Identify which cell holds the provided text, then report its [X, Y] central coordinate. 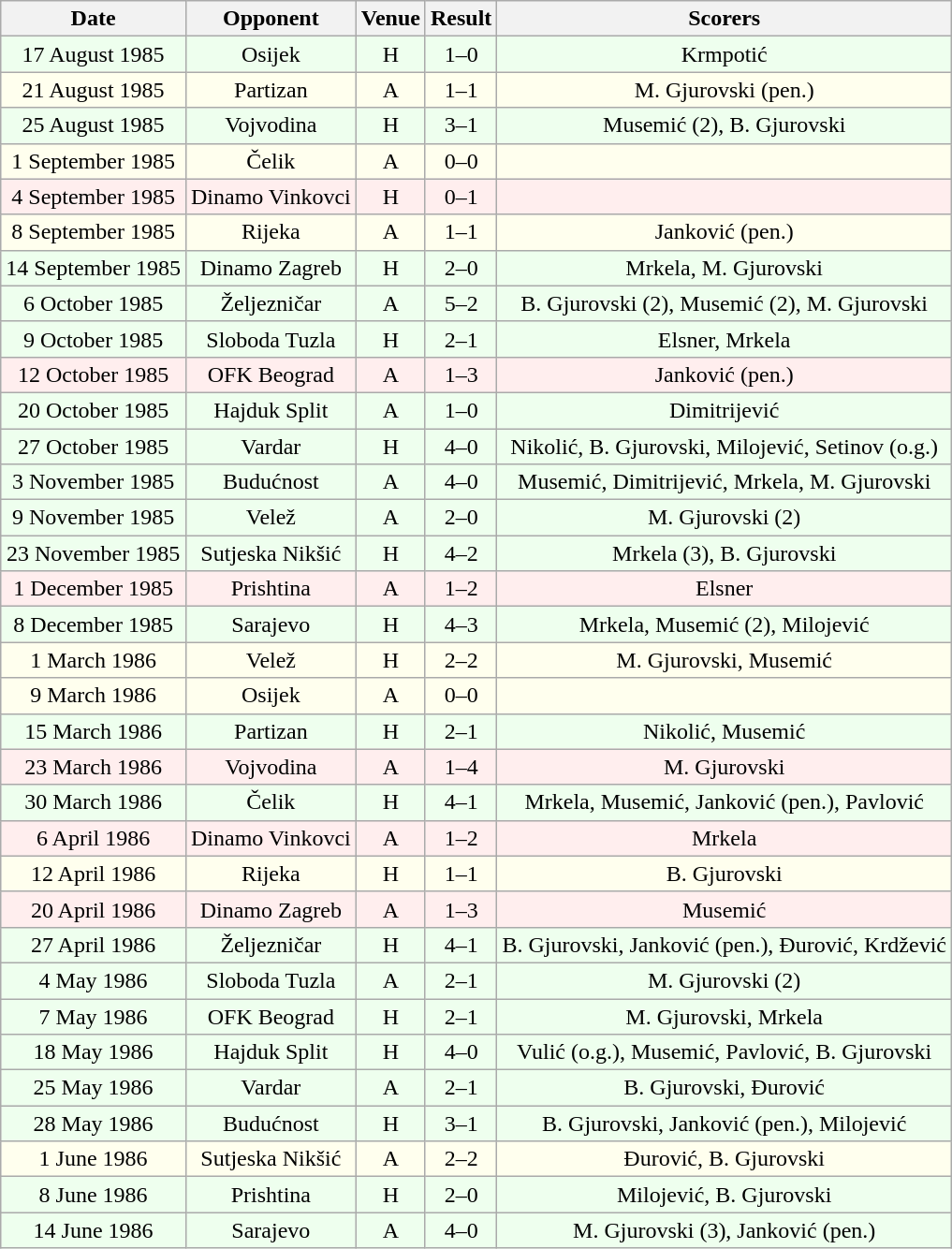
12 April 1986 [94, 874]
Opponent [271, 19]
20 October 1985 [94, 410]
Elsner [725, 589]
17 August 1985 [94, 54]
Nikolić, Musemić [725, 731]
M. Gjurovski (pen.) [725, 90]
14 September 1985 [94, 268]
Date [94, 19]
Mrkela, Musemić (2), Milojević [725, 624]
Musemić (2), B. Gjurovski [725, 125]
5–2 [461, 303]
23 March 1986 [94, 767]
25 May 1986 [94, 1088]
Result [461, 19]
23 November 1985 [94, 553]
Venue [390, 19]
14 June 1986 [94, 1230]
1–4 [461, 767]
15 March 1986 [94, 731]
25 August 1985 [94, 125]
1 September 1985 [94, 161]
8 September 1985 [94, 232]
28 May 1986 [94, 1124]
Musemić, Dimitrijević, Mrkela, M. Gjurovski [725, 482]
1 June 1986 [94, 1159]
7 May 1986 [94, 1016]
8 December 1985 [94, 624]
1 December 1985 [94, 589]
M. Gjurovski (3), Janković (pen.) [725, 1230]
21 August 1985 [94, 90]
Mrkela [725, 838]
Dimitrijević [725, 410]
Krmpotić [725, 54]
0–1 [461, 197]
9 March 1986 [94, 696]
6 April 1986 [94, 838]
Elsner, Mrkela [725, 339]
Nikolić, B. Gjurovski, Milojević, Setinov (o.g.) [725, 447]
B. Gjurovski, Janković (pen.), Đurović, Krdžević [725, 945]
8 June 1986 [94, 1195]
M. Gjurovski, Mrkela [725, 1016]
6 October 1985 [94, 303]
9 November 1985 [94, 518]
4–2 [461, 553]
3 November 1985 [94, 482]
20 April 1986 [94, 909]
Scorers [725, 19]
1 March 1986 [94, 660]
B. Gjurovski [725, 874]
27 October 1985 [94, 447]
M. Gjurovski [725, 767]
B. Gjurovski, Janković (pen.), Milojević [725, 1124]
4 September 1985 [94, 197]
Vulić (o.g.), Musemić, Pavlović, B. Gjurovski [725, 1052]
Mrkela (3), B. Gjurovski [725, 553]
Musemić [725, 909]
4 May 1986 [94, 980]
9 October 1985 [94, 339]
18 May 1986 [94, 1052]
B. Gjurovski (2), Musemić (2), M. Gjurovski [725, 303]
Mrkela, Musemić, Janković (pen.), Pavlović [725, 802]
Mrkela, M. Gjurovski [725, 268]
12 October 1985 [94, 375]
Đurović, B. Gjurovski [725, 1159]
4–3 [461, 624]
B. Gjurovski, Đurović [725, 1088]
Milojević, B. Gjurovski [725, 1195]
M. Gjurovski, Musemić [725, 660]
30 March 1986 [94, 802]
27 April 1986 [94, 945]
